Return (x, y) of the center of cell containing provided text 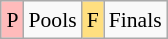
F (93, 20)
Finals (136, 20)
P (12, 20)
Pools (52, 20)
